Locate the cell with the specified text and output its [x, y] center coordinate. 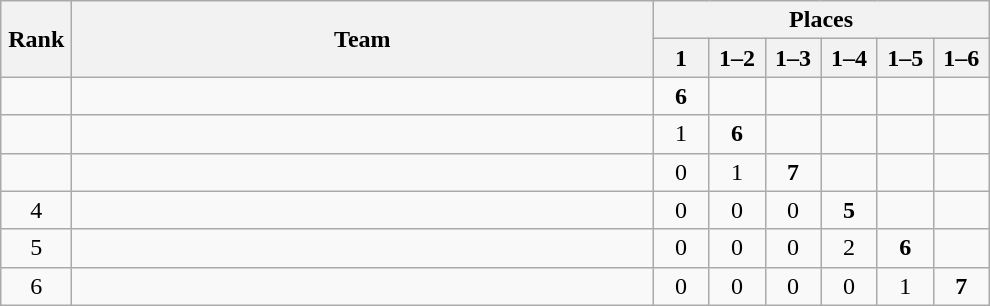
1–2 [737, 58]
Rank [36, 39]
Team [362, 39]
1–5 [905, 58]
1–6 [961, 58]
Places [821, 20]
2 [849, 248]
4 [36, 210]
1–4 [849, 58]
1–3 [793, 58]
